Find where the given text appears and provide that cell's center as (x, y) coordinate. 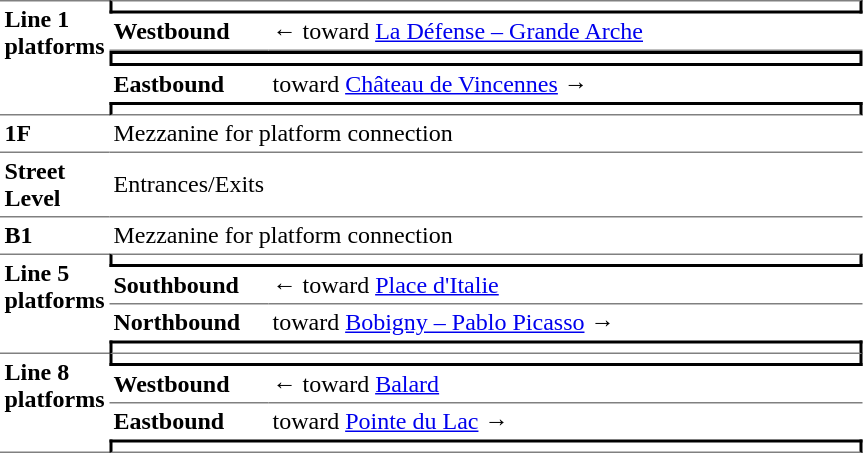
Southbound (188, 286)
toward Bobigny – Pablo Picasso → (565, 322)
Line 5 platforms (54, 304)
1F (54, 134)
B1 (54, 236)
Line 8 platforms (54, 404)
toward Château de Vincennes → (565, 84)
← toward Balard (565, 385)
Northbound (188, 322)
← toward Place d'Italie (565, 286)
Entrances/Exits (486, 185)
← toward La Défense – Grande Arche (565, 33)
Line 1 platforms (54, 58)
toward Pointe du Lac → (565, 422)
Street Level (54, 185)
